Determine the (x, y) coordinate at the center of the cell enclosing the given text.  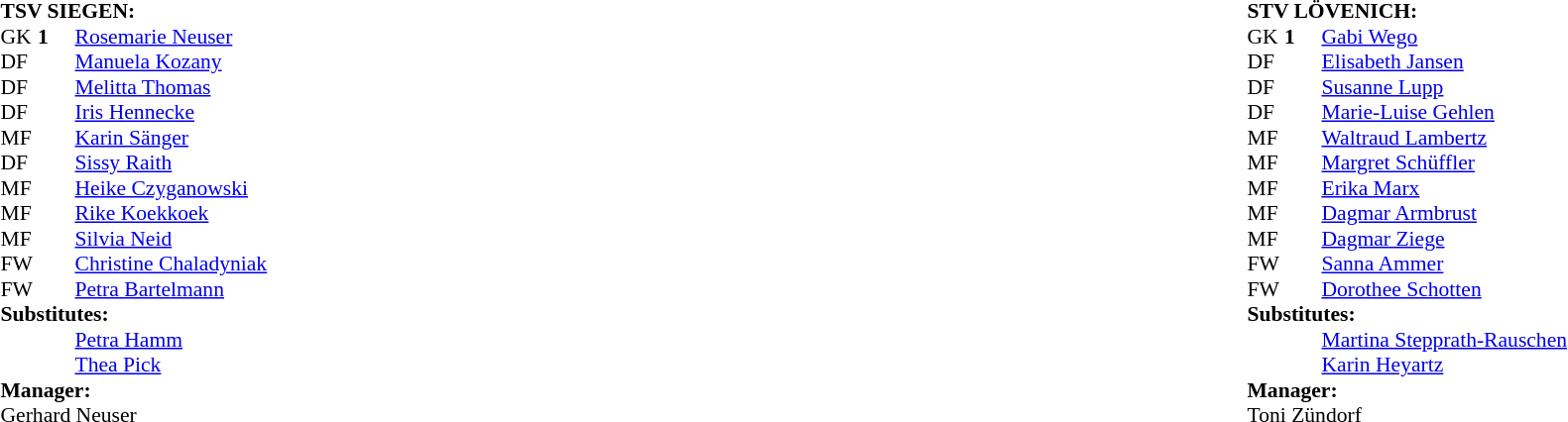
Iris Hennecke (172, 112)
Karin Heyartz (1444, 366)
Heike Czyganowski (172, 188)
Sissy Raith (172, 163)
Dagmar Armbrust (1444, 213)
Petra Hamm (172, 340)
Manuela Kozany (172, 62)
Erika Marx (1444, 188)
Thea Pick (172, 366)
Waltraud Lambertz (1444, 138)
Silvia Neid (172, 239)
Rosemarie Neuser (172, 37)
Elisabeth Jansen (1444, 62)
Christine Chaladyniak (172, 264)
Sanna Ammer (1444, 264)
Karin Sänger (172, 138)
Margret Schüffler (1444, 163)
Rike Koekkoek (172, 213)
Gabi Wego (1444, 37)
Martina Stepprath-Rauschen (1444, 340)
Petra Bartelmann (172, 289)
Marie-Luise Gehlen (1444, 112)
Susanne Lupp (1444, 87)
Dorothee Schotten (1444, 289)
Dagmar Ziege (1444, 239)
Melitta Thomas (172, 87)
